For the text-containing cell, return its midpoint in (X, Y) coordinate format. 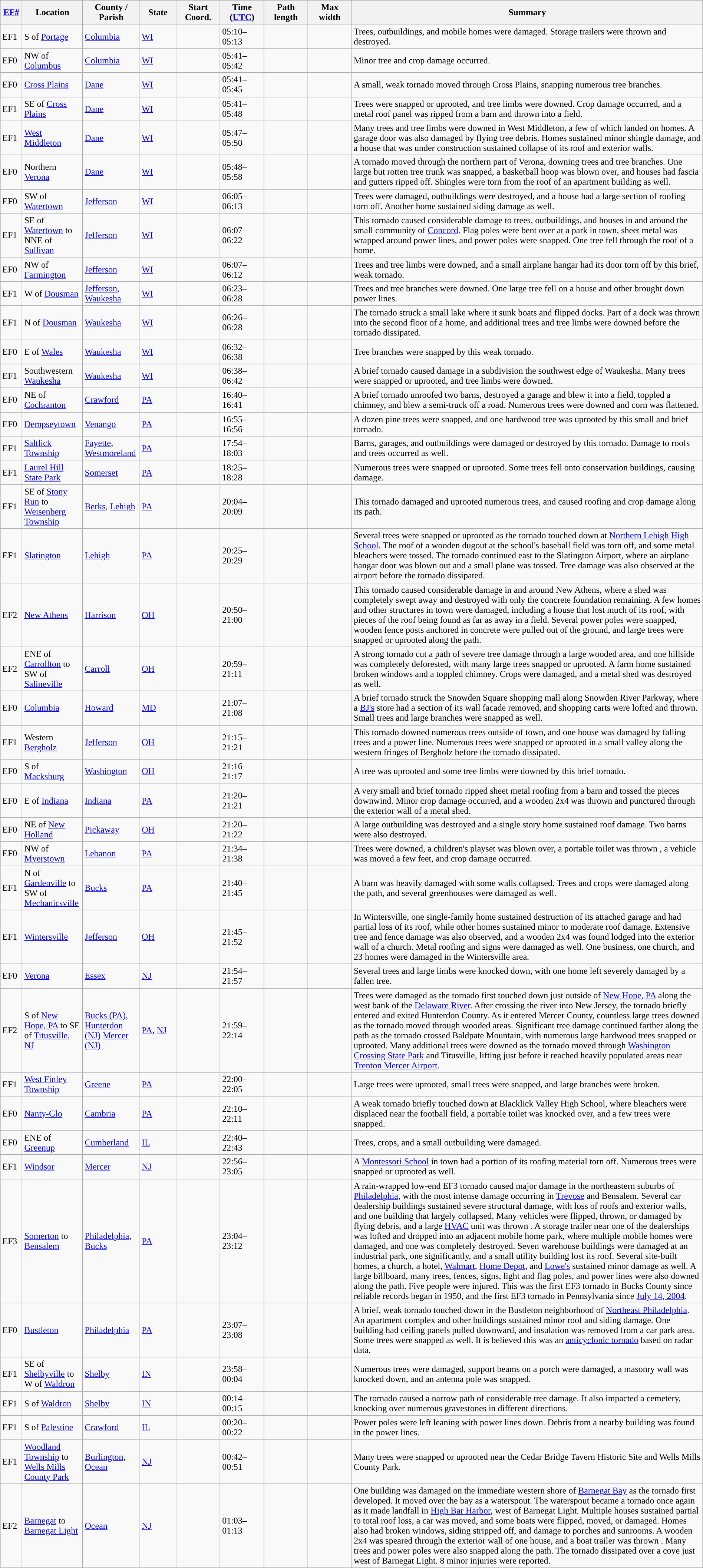
Lebanon (111, 853)
Large trees were uprooted, small trees were snapped, and large branches were broken. (527, 1085)
West Middleton (53, 138)
EF# (11, 13)
N of Dousman (53, 322)
S of Palestine (53, 1427)
Trees, outbuildings, and mobile homes were damaged. Storage trailers were thrown and destroyed. (527, 36)
S of New Hope, PA to SE of Titusville, NJ (53, 1031)
06:23–06:28 (242, 294)
PA, NJ (158, 1031)
Mercer (111, 1167)
06:07–06:12 (242, 269)
Max width (330, 13)
05:41–05:42 (242, 61)
Trees, crops, and a small outbuilding were damaged. (527, 1142)
NW of Columbus (53, 61)
Lehigh (111, 556)
21:20–21:21 (242, 800)
Cross Plains (53, 85)
This tornado damaged and uprooted numerous trees, and caused roofing and crop damage along its path. (527, 506)
05:41–05:48 (242, 109)
A large outbuilding was destroyed and a single story home sustained roof damage. Two barns were also destroyed. (527, 830)
Essex (111, 976)
SE of Shelbyville to W of Waldron (53, 1374)
05:48–05:58 (242, 172)
S of Waldron (53, 1403)
06:38–06:42 (242, 376)
A tree was uprooted and some tree limbs were downed by this brief tornado. (527, 771)
21:45–21:52 (242, 937)
Carroll (111, 669)
Harrison (111, 615)
00:14–00:15 (242, 1403)
21:07–21:08 (242, 708)
Burlington, Ocean (111, 1461)
N of Gardenville to SW of Mechanicsville (53, 888)
ENE of Greenup (53, 1142)
Somerton to Bensalem (53, 1241)
State (158, 13)
Wintersville (53, 937)
Verona (53, 976)
E of Wales (53, 351)
00:42–00:51 (242, 1461)
23:58–00:04 (242, 1374)
05:47–05:50 (242, 138)
Philadelphia (111, 1330)
21:59–22:14 (242, 1031)
Slatington (53, 556)
06:26–06:28 (242, 322)
SE of Stony Run to Weisenberg Township (53, 506)
21:40–21:45 (242, 888)
Ocean (111, 1526)
Western Bergholz (53, 742)
05:10–05:13 (242, 36)
23:07–23:08 (242, 1330)
Numerous trees were snapped or uprooted. Some trees fell onto conservation buildings, causing damage. (527, 472)
Fayette, Westmoreland (111, 449)
Nanty-Glo (53, 1114)
22:10–22:11 (242, 1114)
SW of Watertown (53, 201)
06:05–06:13 (242, 201)
Path length (286, 13)
Minor tree and crop damage occurred. (527, 61)
West Finley Township (53, 1085)
A small, weak tornado moved through Cross Plains, snapping numerous tree branches. (527, 85)
Howard (111, 708)
ENE of Carrollton to SW of Salineville (53, 669)
21:15–21:21 (242, 742)
Saltlick Township (53, 449)
Northern Verona (53, 172)
Cambria (111, 1114)
S of Portage (53, 36)
23:04–23:12 (242, 1241)
16:55–16:56 (242, 424)
S of Macksburg (53, 771)
22:40–22:43 (242, 1142)
A dozen pine trees were snapped, and one hardwood tree was uprooted by this small and brief tornado. (527, 424)
Many trees were snapped or uprooted near the Cedar Bridge Tavern Historic Site and Wells Mills County Park. (527, 1461)
21:16–21:17 (242, 771)
20:25–20:29 (242, 556)
Pickaway (111, 830)
21:34–21:38 (242, 853)
Barnegat to Barnegat Light (53, 1526)
A brief tornado caused damage in a subdivision the southwest edge of Waukesha. Many trees were snapped or uprooted, and tree limbs were downed. (527, 376)
Greene (111, 1085)
Trees and tree branches were downed. One large tree fell on a house and other brought down power lines. (527, 294)
New Athens (53, 615)
Woodland Township to Wells Mills County Park (53, 1461)
00:20–00:22 (242, 1427)
EF3 (11, 1241)
Barns, garages, and outbuildings were damaged or destroyed by this tornado. Damage to roofs and trees occurred as well. (527, 449)
Dempseytown (53, 424)
Start Coord. (198, 13)
Cumberland (111, 1142)
16:40–16:41 (242, 400)
Jefferson, Waukesha (111, 294)
Trees and tree limbs were downed, and a small airplane hangar had its door torn off by this brief, weak tornado. (527, 269)
01:03–01:13 (242, 1526)
17:54–18:03 (242, 449)
22:56–23:05 (242, 1167)
21:54–21:57 (242, 976)
06:07–06:22 (242, 235)
W of Dousman (53, 294)
Bucks (PA), Hunterdon (NJ) Mercer (NJ) (111, 1031)
NW of Myerstown (53, 853)
Windsor (53, 1167)
NW of Farmington (53, 269)
22:00–22:05 (242, 1085)
Bustleton (53, 1330)
A barn was heavily damaged with some walls collapsed. Trees and crops were damaged along the path, and several greenhouses were damaged as well. (527, 888)
Venango (111, 424)
Numerous trees were damaged, support beams on a porch were damaged, a masonry wall was knocked down, and an antenna pole was snapped. (527, 1374)
Southwestern Waukesha (53, 376)
County / Parish (111, 13)
Trees were damaged, outbuildings were destroyed, and a house had a large section of roofing torn off. Another home sustained siding damage as well. (527, 201)
20:59–21:11 (242, 669)
Berks, Lehigh (111, 506)
Washington (111, 771)
Several trees and large limbs were knocked down, with one home left severely damaged by a fallen tree. (527, 976)
Tree branches were snapped by this weak tornado. (527, 351)
Summary (527, 13)
Trees were downed, a children's playset was blown over, a portable toilet was thrown , a vehicle was moved a few feet, and crop damage occurred. (527, 853)
Somerset (111, 472)
Power poles were left leaning with power lines down. Debris from a nearby building was found in the power lines. (527, 1427)
20:50–21:00 (242, 615)
NE of New Holland (53, 830)
Indiana (111, 800)
Philadelphia, Bucks (111, 1241)
06:32–06:38 (242, 351)
SE of Cross Plains (53, 109)
18:25–18:28 (242, 472)
Laurel Hill State Park (53, 472)
SE of Watertown to NNE of Sullivan (53, 235)
E of Indiana (53, 800)
05:41–05:45 (242, 85)
Time (UTC) (242, 13)
NE of Cochranton (53, 400)
Location (53, 13)
21:20–21:22 (242, 830)
20:04–20:09 (242, 506)
MD (158, 708)
A Montessori School in town had a portion of its roofing material torn off. Numerous trees were snapped or uprooted as well. (527, 1167)
Bucks (111, 888)
